Pinpoint the cell where the given text exists, returning its (X, Y) midpoint coordinate. 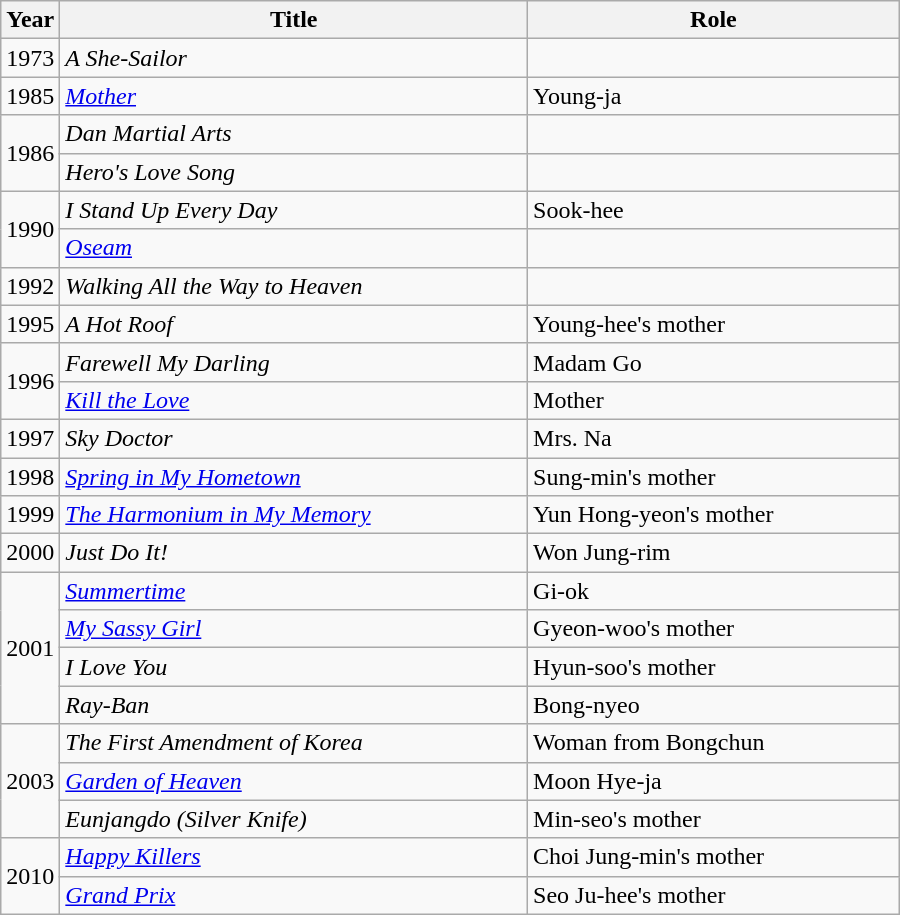
Woman from Bongchun (714, 743)
Bong-nyeo (714, 705)
2010 (30, 876)
A She-Sailor (294, 58)
1999 (30, 515)
Walking All the Way to Heaven (294, 286)
Won Jung-rim (714, 553)
I Stand Up Every Day (294, 210)
I Love You (294, 667)
A Hot Roof (294, 324)
2001 (30, 648)
Kill the Love (294, 400)
Happy Killers (294, 857)
1995 (30, 324)
Moon Hye-ja (714, 781)
1996 (30, 381)
Dan Martial Arts (294, 134)
1992 (30, 286)
2003 (30, 781)
Grand Prix (294, 895)
1998 (30, 477)
Year (30, 20)
Oseam (294, 248)
Gi-ok (714, 591)
Sung-min's mother (714, 477)
Sky Doctor (294, 438)
The First Amendment of Korea (294, 743)
Spring in My Hometown (294, 477)
1973 (30, 58)
Gyeon-woo's mother (714, 629)
Garden of Heaven (294, 781)
Young-hee's mother (714, 324)
Madam Go (714, 362)
The Harmonium in My Memory (294, 515)
Ray-Ban (294, 705)
Hero's Love Song (294, 172)
Sook-hee (714, 210)
Seo Ju-hee's mother (714, 895)
Choi Jung-min's mother (714, 857)
Min-seo's mother (714, 819)
Title (294, 20)
1985 (30, 96)
Summertime (294, 591)
Young-ja (714, 96)
Role (714, 20)
1997 (30, 438)
2000 (30, 553)
Farewell My Darling (294, 362)
Hyun-soo's mother (714, 667)
Yun Hong-yeon's mother (714, 515)
Eunjangdo (Silver Knife) (294, 819)
1986 (30, 153)
Just Do It! (294, 553)
My Sassy Girl (294, 629)
1990 (30, 229)
Mrs. Na (714, 438)
